Return the [x, y] coordinate for the center point of the cell that contains the specified text.  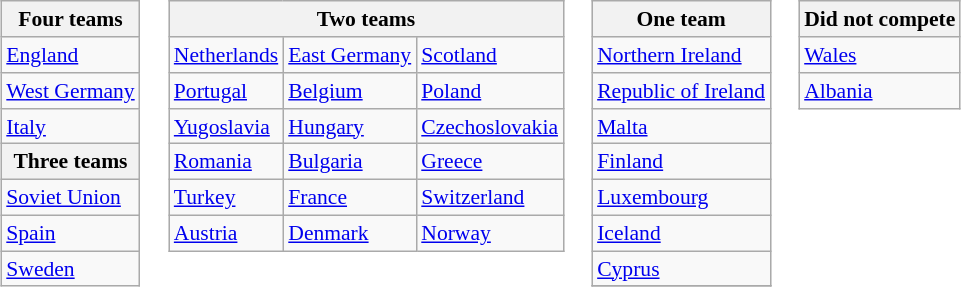
Three teams [70, 162]
Two teams [366, 19]
England [70, 55]
Wales [880, 55]
Norway [490, 233]
Belgium [350, 91]
Northern Ireland [681, 55]
Yugoslavia [226, 126]
Scotland [490, 55]
Poland [490, 91]
Turkey [226, 197]
Did not compete [880, 19]
Bulgaria [350, 162]
France [350, 197]
Portugal [226, 91]
Spain [70, 233]
Czechoslovakia [490, 126]
Cyprus [681, 269]
Four teams [70, 19]
Soviet Union [70, 197]
Hungary [350, 126]
Italy [70, 126]
Republic of Ireland [681, 91]
Luxembourg [681, 197]
One team [681, 19]
Netherlands [226, 55]
Malta [681, 126]
Romania [226, 162]
Sweden [70, 269]
Iceland [681, 233]
West Germany [70, 91]
Denmark [350, 233]
Austria [226, 233]
Finland [681, 162]
Albania [880, 91]
Switzerland [490, 197]
Greece [490, 162]
East Germany [350, 55]
